Pinpoint the cell where the given text exists, returning its (x, y) midpoint coordinate. 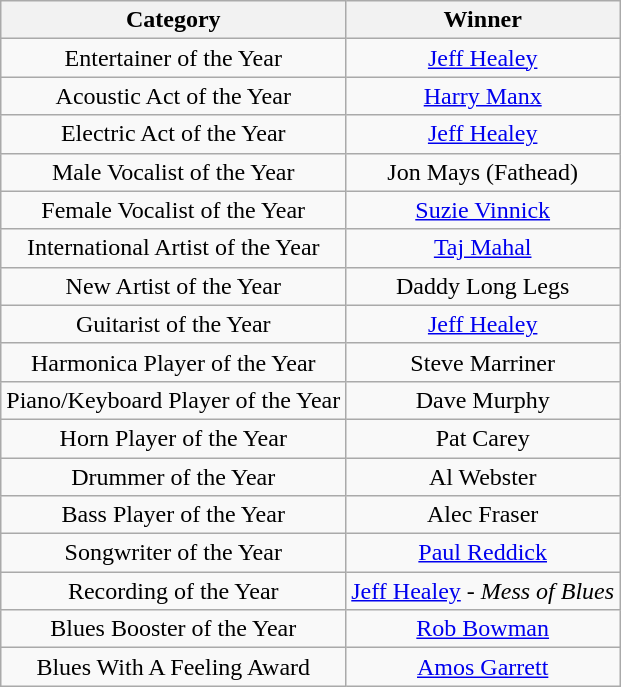
Male Vocalist of the Year (174, 172)
New Artist of the Year (174, 286)
Alec Fraser (483, 515)
Guitarist of the Year (174, 324)
Blues With A Feeling Award (174, 667)
Steve Marriner (483, 362)
Harry Manx (483, 96)
Recording of the Year (174, 591)
Al Webster (483, 477)
Songwriter of the Year (174, 553)
Female Vocalist of the Year (174, 210)
Piano/Keyboard Player of the Year (174, 400)
Suzie Vinnick (483, 210)
Blues Booster of the Year (174, 629)
International Artist of the Year (174, 248)
Dave Murphy (483, 400)
Category (174, 20)
Acoustic Act of the Year (174, 96)
Amos Garrett (483, 667)
Entertainer of the Year (174, 58)
Jeff Healey - Mess of Blues (483, 591)
Pat Carey (483, 438)
Harmonica Player of the Year (174, 362)
Paul Reddick (483, 553)
Rob Bowman (483, 629)
Drummer of the Year (174, 477)
Winner (483, 20)
Electric Act of the Year (174, 134)
Daddy Long Legs (483, 286)
Jon Mays (Fathead) (483, 172)
Bass Player of the Year (174, 515)
Horn Player of the Year (174, 438)
Taj Mahal (483, 248)
